Provide the (X, Y) coordinate of the cell's center where the given text is located.  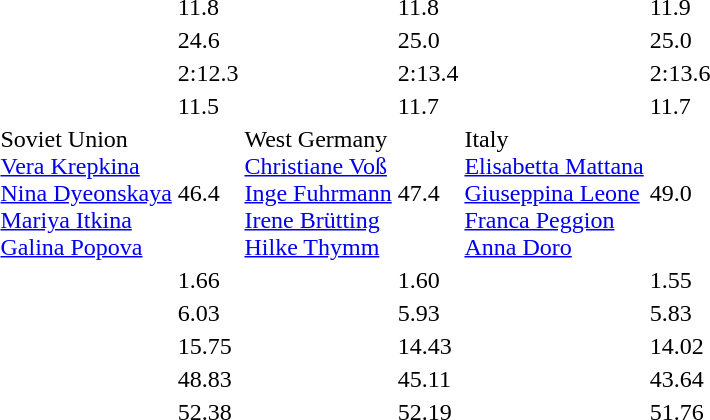
ItalyElisabetta MattanaGiuseppina LeoneFranca PeggionAnna Doro (554, 193)
11.5 (208, 106)
25.0 (428, 40)
46.4 (208, 193)
2:12.3 (208, 73)
1.66 (208, 280)
48.83 (208, 379)
15.75 (208, 346)
11.7 (428, 106)
6.03 (208, 313)
24.6 (208, 40)
45.11 (428, 379)
47.4 (428, 193)
14.43 (428, 346)
West GermanyChristiane VoßInge FuhrmannIrene BrüttingHilke Thymm (318, 193)
1.60 (428, 280)
5.93 (428, 313)
2:13.4 (428, 73)
